From the cell containing the given text, extract its center point as [x, y] coordinate. 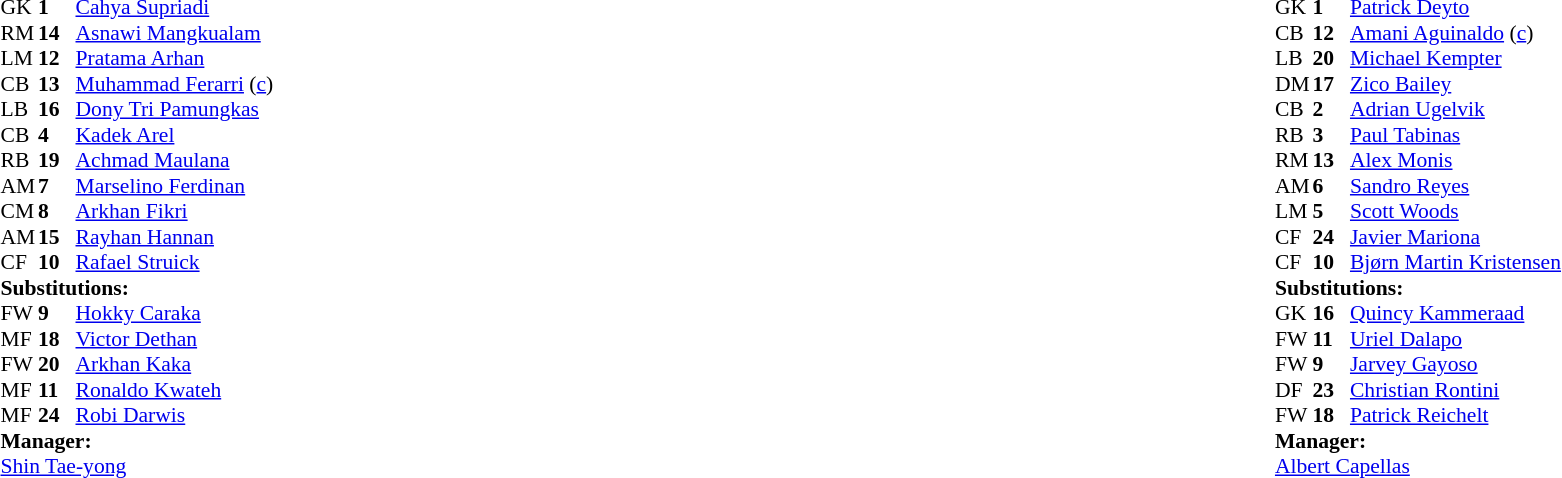
Quincy Kammeraad [1456, 313]
Arkhan Fikri [175, 211]
19 [57, 161]
GK [1294, 313]
Zico Bailey [1456, 84]
Bjørn Martin Kristensen [1456, 263]
15 [57, 237]
23 [1331, 390]
Adrian Ugelvik [1456, 109]
Paul Tabinas [1456, 135]
Pratama Arhan [175, 59]
4 [57, 135]
Asnawi Mangkualam [175, 33]
Sandro Reyes [1456, 186]
Christian Rontini [1456, 390]
CM [19, 211]
Uriel Dalapo [1456, 339]
Jarvey Gayoso [1456, 365]
8 [57, 211]
5 [1331, 211]
Muhammad Ferarri (c) [175, 84]
Rayhan Hannan [175, 237]
Dony Tri Pamungkas [175, 109]
Patrick Reichelt [1456, 415]
7 [57, 186]
3 [1331, 135]
14 [57, 33]
Achmad Maulana [175, 161]
Marselino Ferdinan [175, 186]
Ronaldo Kwateh [175, 390]
Javier Mariona [1456, 237]
17 [1331, 84]
Rafael Struick [175, 263]
Arkhan Kaka [175, 365]
Alex Monis [1456, 161]
6 [1331, 186]
2 [1331, 109]
Kadek Arel [175, 135]
Hokky Caraka [175, 313]
DM [1294, 84]
Robi Darwis [175, 415]
Amani Aguinaldo (c) [1456, 33]
Michael Kempter [1456, 59]
Scott Woods [1456, 211]
Victor Dethan [175, 339]
DF [1294, 390]
